Output the (x, y) coordinate of the center of the cell containing the given text.  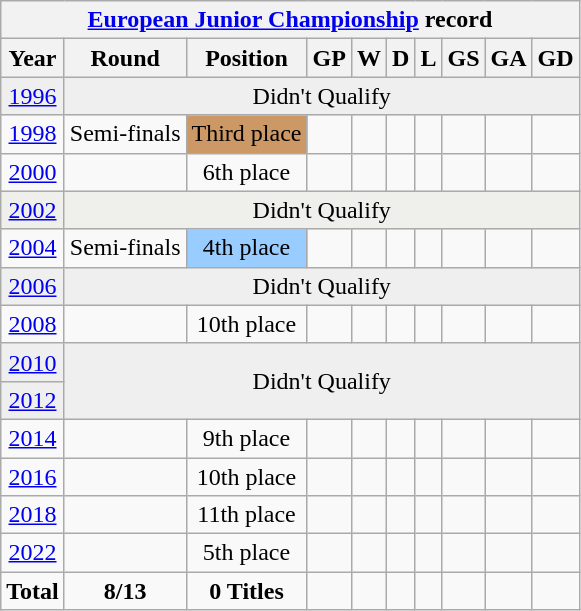
W (368, 58)
2022 (33, 553)
9th place (246, 438)
4th place (246, 248)
1996 (33, 96)
Round (125, 58)
Position (246, 58)
11th place (246, 515)
GS (464, 58)
5th place (246, 553)
2012 (33, 400)
2000 (33, 172)
2016 (33, 477)
L (428, 58)
2010 (33, 362)
European Junior Championship record (290, 20)
2004 (33, 248)
2006 (33, 286)
GD (556, 58)
1998 (33, 134)
0 Titles (246, 591)
GA (508, 58)
2008 (33, 324)
Total (33, 591)
Year (33, 58)
2014 (33, 438)
2002 (33, 210)
D (400, 58)
Third place (246, 134)
8/13 (125, 591)
2018 (33, 515)
6th place (246, 172)
GP (329, 58)
